Return (X, Y) of the center of cell containing provided text 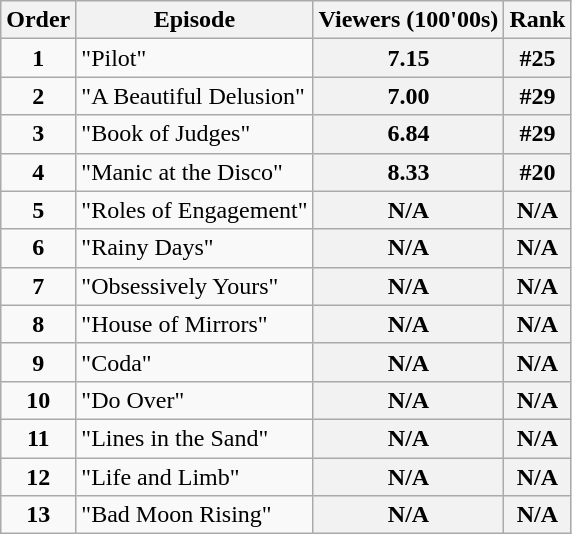
"Book of Judges" (194, 134)
4 (38, 172)
"Obsessively Yours" (194, 286)
8.33 (408, 172)
11 (38, 438)
Episode (194, 20)
#25 (538, 58)
#20 (538, 172)
8 (38, 324)
6.84 (408, 134)
Viewers (100'00s) (408, 20)
7 (38, 286)
"A Beautiful Delusion" (194, 96)
12 (38, 477)
"Roles of Engagement" (194, 210)
Rank (538, 20)
2 (38, 96)
"Manic at the Disco" (194, 172)
13 (38, 515)
5 (38, 210)
"Bad Moon Rising" (194, 515)
"Life and Limb" (194, 477)
7.15 (408, 58)
Order (38, 20)
6 (38, 248)
"Do Over" (194, 400)
7.00 (408, 96)
9 (38, 362)
10 (38, 400)
"Pilot" (194, 58)
"Coda" (194, 362)
"House of Mirrors" (194, 324)
"Lines in the Sand" (194, 438)
3 (38, 134)
"Rainy Days" (194, 248)
1 (38, 58)
